Find where the given text appears and provide that cell's center as (x, y) coordinate. 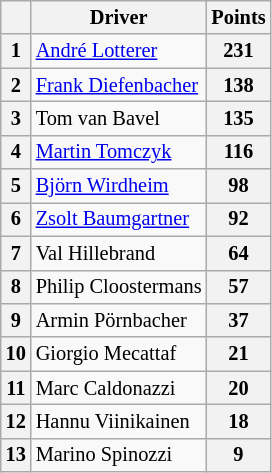
Points (238, 17)
Björn Wirdheim (119, 186)
11 (16, 388)
Val Hillebrand (119, 253)
57 (238, 287)
5 (16, 186)
1 (16, 51)
Martin Tomczyk (119, 152)
21 (238, 354)
3 (16, 118)
8 (16, 287)
2 (16, 85)
13 (16, 455)
Armin Pörnbacher (119, 320)
7 (16, 253)
Giorgio Mecattaf (119, 354)
12 (16, 421)
18 (238, 421)
98 (238, 186)
135 (238, 118)
Marc Caldonazzi (119, 388)
Marino Spinozzi (119, 455)
231 (238, 51)
116 (238, 152)
Driver (119, 17)
20 (238, 388)
Frank Diefenbacher (119, 85)
André Lotterer (119, 51)
64 (238, 253)
138 (238, 85)
6 (16, 219)
Zsolt Baumgartner (119, 219)
92 (238, 219)
Tom van Bavel (119, 118)
37 (238, 320)
4 (16, 152)
Philip Cloostermans (119, 287)
10 (16, 354)
Hannu Viinikainen (119, 421)
